Capture the cell that displays the provided text and extract its (x, y) central coordinate. 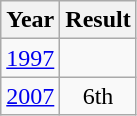
6th (98, 96)
Result (98, 20)
2007 (30, 96)
Year (30, 20)
1997 (30, 58)
